Determine the [x, y] coordinate at the center of the cell enclosing the given text.  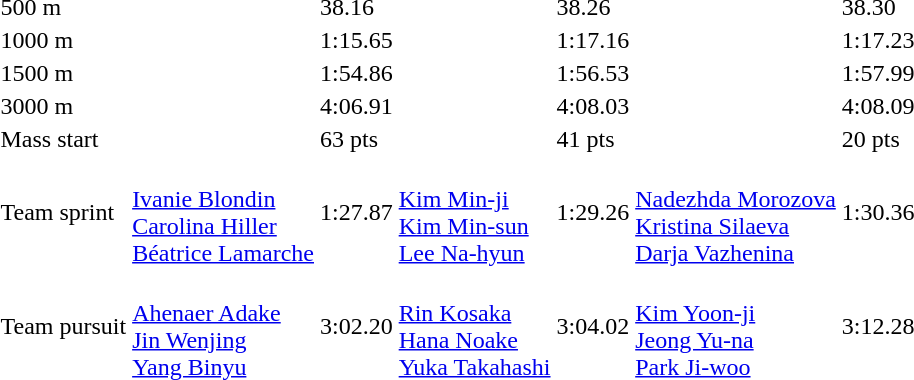
4:06.91 [356, 106]
1:27.87 [356, 212]
41 pts [593, 139]
1:29.26 [593, 212]
Ivanie BlondinCarolina HillerBéatrice Lamarche [224, 212]
Nadezhda MorozovaKristina SilaevaDarja Vazhenina [736, 212]
1:56.53 [593, 73]
1:54.86 [356, 73]
Kim Min-jiKim Min-sunLee Na-hyun [474, 212]
4:08.03 [593, 106]
63 pts [356, 139]
1:15.65 [356, 40]
1:17.16 [593, 40]
